Search for the cell housing the specified text and yield its [x, y] center coordinate. 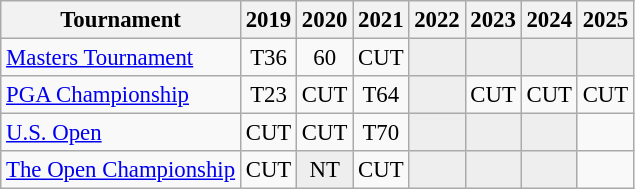
2021 [381, 20]
U.S. Open [121, 133]
T23 [268, 95]
60 [325, 58]
2024 [549, 20]
2022 [437, 20]
NT [325, 170]
T64 [381, 95]
The Open Championship [121, 170]
T70 [381, 133]
T36 [268, 58]
2020 [325, 20]
2023 [493, 20]
Tournament [121, 20]
2019 [268, 20]
PGA Championship [121, 95]
2025 [605, 20]
Masters Tournament [121, 58]
